Capture the cell that displays the provided text and extract its (X, Y) central coordinate. 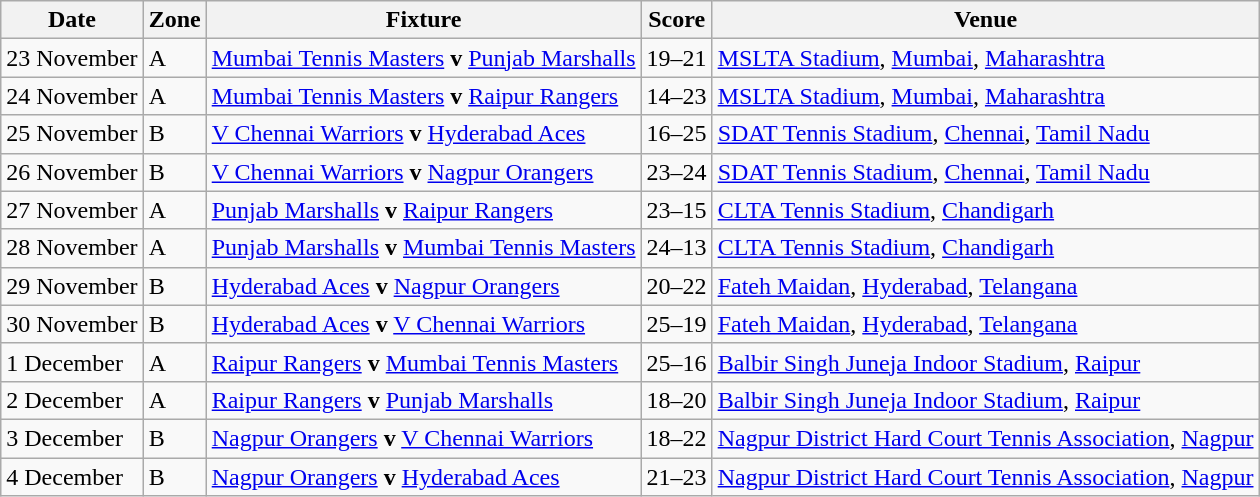
Score (676, 20)
Hyderabad Aces v V Chennai Warriors (424, 324)
Punjab Marshalls v Mumbai Tennis Masters (424, 248)
20–22 (676, 286)
Venue (986, 20)
19–21 (676, 58)
Nagpur Orangers v Hyderabad Aces (424, 477)
29 November (72, 286)
23–15 (676, 210)
25–19 (676, 324)
25–16 (676, 362)
21–23 (676, 477)
18–20 (676, 400)
14–23 (676, 96)
27 November (72, 210)
23–24 (676, 172)
3 December (72, 438)
Date (72, 20)
24 November (72, 96)
18–22 (676, 438)
Mumbai Tennis Masters v Punjab Marshalls (424, 58)
V Chennai Warriors v Nagpur Orangers (424, 172)
28 November (72, 248)
V Chennai Warriors v Hyderabad Aces (424, 134)
24–13 (676, 248)
4 December (72, 477)
Nagpur Orangers v V Chennai Warriors (424, 438)
26 November (72, 172)
25 November (72, 134)
Punjab Marshalls v Raipur Rangers (424, 210)
Hyderabad Aces v Nagpur Orangers (424, 286)
Raipur Rangers v Mumbai Tennis Masters (424, 362)
Mumbai Tennis Masters v Raipur Rangers (424, 96)
23 November (72, 58)
Raipur Rangers v Punjab Marshalls (424, 400)
16–25 (676, 134)
Fixture (424, 20)
1 December (72, 362)
2 December (72, 400)
Zone (174, 20)
30 November (72, 324)
